Scan for the cell matching the given text and deliver its [X, Y] coordinate at center. 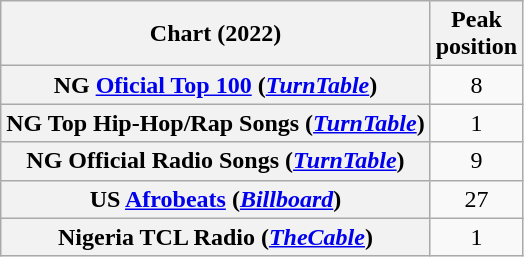
NG Oficial Top 100 (TurnTable) [216, 85]
US Afrobeats (Billboard) [216, 199]
Nigeria TCL Radio (TheCable) [216, 237]
9 [476, 161]
Peakposition [476, 34]
Chart (2022) [216, 34]
NG Top Hip-Hop/Rap Songs (TurnTable) [216, 123]
8 [476, 85]
27 [476, 199]
NG Official Radio Songs (TurnTable) [216, 161]
